Extract the [x, y] coordinate from the center of the cell holding the provided text.  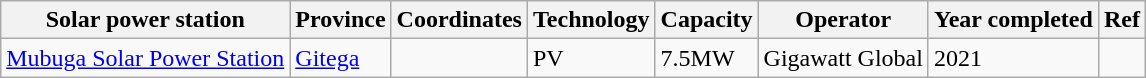
Gitega [340, 58]
7.5MW [706, 58]
PV [591, 58]
Year completed [1013, 20]
Mubuga Solar Power Station [146, 58]
Operator [843, 20]
Coordinates [459, 20]
Capacity [706, 20]
2021 [1013, 58]
Ref [1122, 20]
Gigawatt Global [843, 58]
Solar power station [146, 20]
Technology [591, 20]
Province [340, 20]
